Pinpoint the cell where the given text exists, returning its (X, Y) midpoint coordinate. 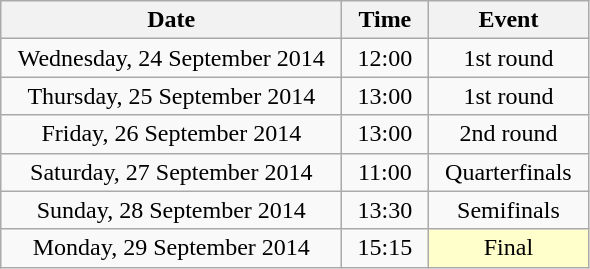
Event (508, 20)
Date (172, 20)
2nd round (508, 134)
13:30 (385, 210)
Thursday, 25 September 2014 (172, 96)
Semifinals (508, 210)
11:00 (385, 172)
Wednesday, 24 September 2014 (172, 58)
Quarterfinals (508, 172)
Final (508, 248)
12:00 (385, 58)
Sunday, 28 September 2014 (172, 210)
Friday, 26 September 2014 (172, 134)
Saturday, 27 September 2014 (172, 172)
Monday, 29 September 2014 (172, 248)
Time (385, 20)
15:15 (385, 248)
